Search for the cell housing the specified text and yield its (x, y) center coordinate. 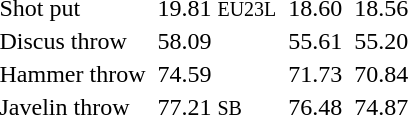
74.59 (217, 74)
55.61 (316, 41)
71.73 (316, 74)
58.09 (217, 41)
